Extract the (X, Y) coordinate from the center of the cell holding the provided text.  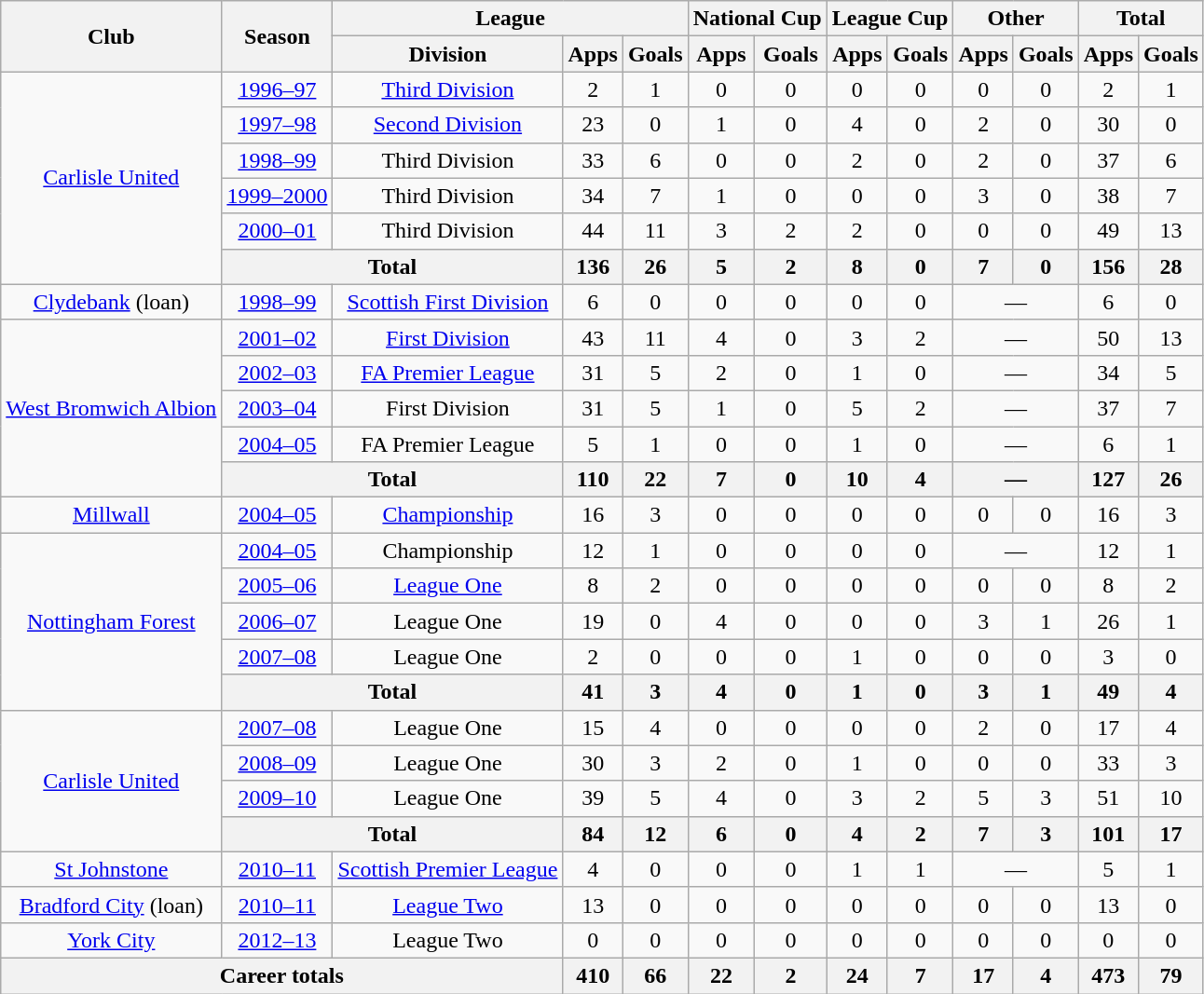
44 (593, 231)
York City (112, 940)
50 (1108, 337)
15 (593, 728)
National Cup (757, 19)
Millwall (112, 515)
19 (593, 621)
79 (1171, 975)
Career totals (281, 975)
2003–04 (278, 408)
Clydebank (loan) (112, 302)
84 (593, 834)
156 (1108, 266)
Second Division (447, 125)
110 (593, 480)
Division (447, 54)
Other (1016, 19)
Season (278, 36)
136 (593, 266)
Scottish Premier League (447, 869)
Nottingham Forest (112, 621)
101 (1108, 834)
66 (655, 975)
2012–13 (278, 940)
410 (593, 975)
51 (1108, 798)
39 (593, 798)
1999–2000 (278, 196)
24 (857, 975)
41 (593, 692)
28 (1171, 266)
League (511, 19)
St Johnstone (112, 869)
Scottish First Division (447, 302)
2006–07 (278, 621)
38 (1108, 196)
2008–09 (278, 763)
League Cup (890, 19)
2000–01 (278, 231)
43 (593, 337)
2009–10 (278, 798)
127 (1108, 480)
2005–06 (278, 586)
Bradford City (loan) (112, 905)
Club (112, 36)
473 (1108, 975)
West Bromwich Albion (112, 408)
1996–97 (278, 89)
1997–98 (278, 125)
2001–02 (278, 337)
2002–03 (278, 373)
23 (593, 125)
